Provide the (X, Y) coordinate of the cell's center where the given text is located.  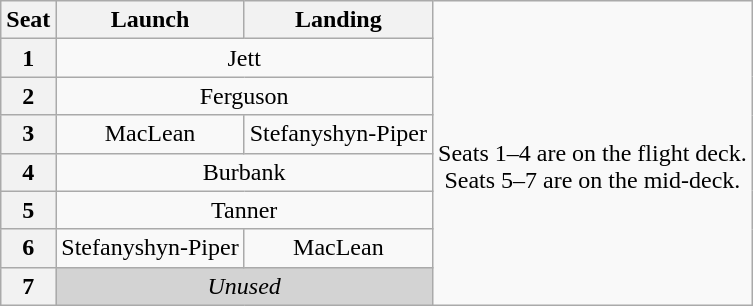
Landing (338, 20)
4 (28, 172)
Unused (244, 286)
7 (28, 286)
Seats 1–4 are on the flight deck.Seats 5–7 are on the mid-deck. (593, 153)
5 (28, 210)
Seat (28, 20)
Burbank (244, 172)
Ferguson (244, 96)
2 (28, 96)
Launch (150, 20)
1 (28, 58)
3 (28, 134)
Jett (244, 58)
6 (28, 248)
Tanner (244, 210)
